Find where the given text appears and provide that cell's center as (X, Y) coordinate. 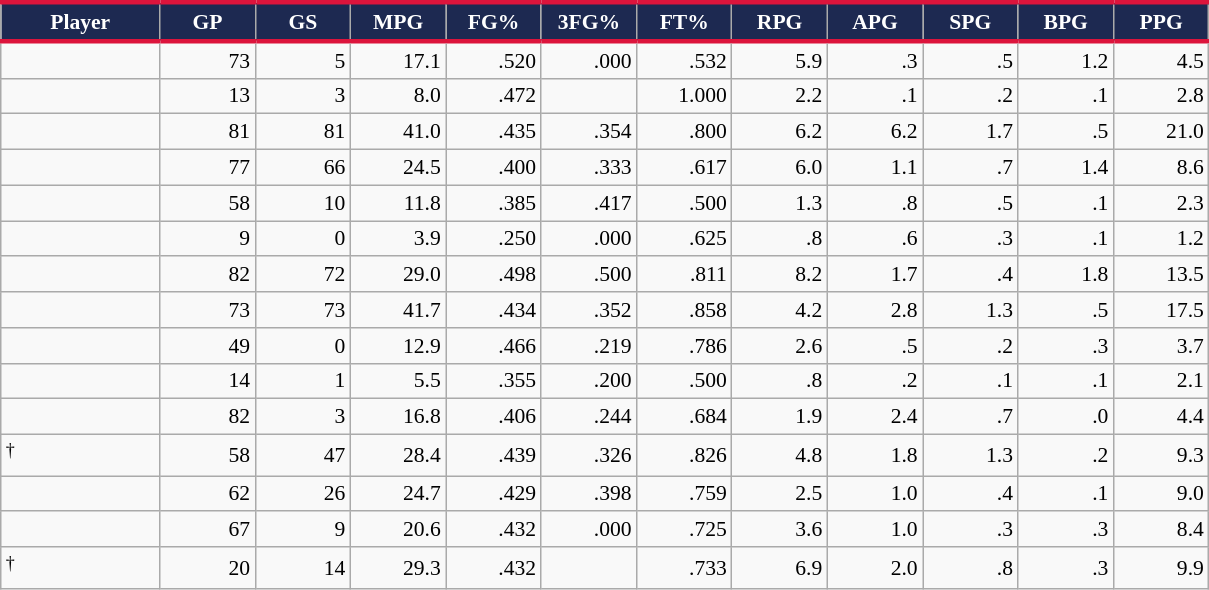
PPG (1161, 22)
.400 (494, 168)
9.0 (1161, 494)
66 (302, 168)
.244 (588, 417)
.858 (684, 310)
.466 (494, 346)
72 (302, 275)
62 (208, 494)
.0 (1066, 417)
.333 (588, 168)
.219 (588, 346)
2.3 (1161, 203)
12.9 (398, 346)
2.6 (780, 346)
MPG (398, 22)
17.5 (1161, 310)
RPG (780, 22)
47 (302, 456)
5.5 (398, 381)
6.9 (780, 568)
.435 (494, 132)
8.2 (780, 275)
.498 (494, 275)
.532 (684, 60)
4.2 (780, 310)
3.9 (398, 239)
.354 (588, 132)
.786 (684, 346)
9.3 (1161, 456)
.398 (588, 494)
13.5 (1161, 275)
5.9 (780, 60)
.352 (588, 310)
.429 (494, 494)
24.5 (398, 168)
.385 (494, 203)
GS (302, 22)
41.7 (398, 310)
8.6 (1161, 168)
.811 (684, 275)
.6 (874, 239)
1.1 (874, 168)
1.000 (684, 96)
.759 (684, 494)
20.6 (398, 530)
4.5 (1161, 60)
APG (874, 22)
2.5 (780, 494)
BPG (1066, 22)
29.0 (398, 275)
1.4 (1066, 168)
.800 (684, 132)
4.4 (1161, 417)
17.1 (398, 60)
.733 (684, 568)
24.7 (398, 494)
2.1 (1161, 381)
.250 (494, 239)
.355 (494, 381)
13 (208, 96)
.472 (494, 96)
.200 (588, 381)
FG% (494, 22)
10 (302, 203)
9.9 (1161, 568)
Player (80, 22)
1 (302, 381)
.520 (494, 60)
2.0 (874, 568)
FT% (684, 22)
49 (208, 346)
.725 (684, 530)
.439 (494, 456)
4.8 (780, 456)
.406 (494, 417)
8.0 (398, 96)
77 (208, 168)
5 (302, 60)
.326 (588, 456)
.617 (684, 168)
SPG (970, 22)
26 (302, 494)
3FG% (588, 22)
3.7 (1161, 346)
67 (208, 530)
21.0 (1161, 132)
3.6 (780, 530)
11.8 (398, 203)
6.0 (780, 168)
2.2 (780, 96)
29.3 (398, 568)
.826 (684, 456)
16.8 (398, 417)
1.9 (780, 417)
GP (208, 22)
.417 (588, 203)
20 (208, 568)
.625 (684, 239)
.434 (494, 310)
.684 (684, 417)
28.4 (398, 456)
2.4 (874, 417)
41.0 (398, 132)
8.4 (1161, 530)
